Return [X, Y] of the center of cell containing provided text 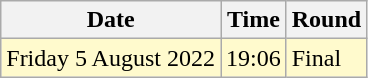
Final [326, 58]
Time [253, 20]
Friday 5 August 2022 [111, 58]
Round [326, 20]
19:06 [253, 58]
Date [111, 20]
